For the text-containing cell, return its midpoint in (x, y) coordinate format. 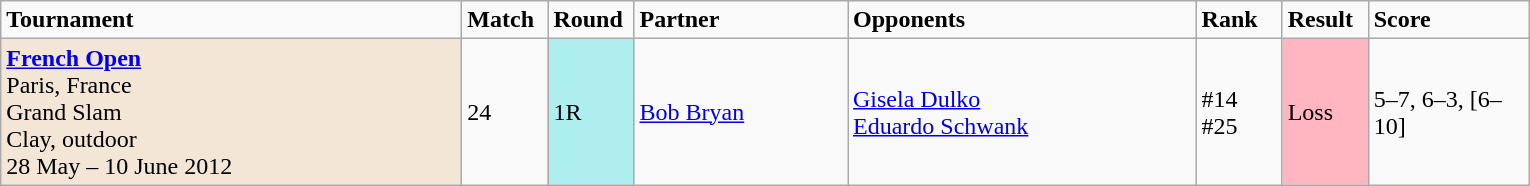
Result (1325, 20)
Gisela Dulko Eduardo Schwank (1022, 112)
Score (1448, 20)
Tournament (232, 20)
1R (591, 112)
24 (505, 112)
Match (505, 20)
5–7, 6–3, [6–10] (1448, 112)
Opponents (1022, 20)
Loss (1325, 112)
Bob Bryan (741, 112)
Rank (1239, 20)
Partner (741, 20)
Round (591, 20)
#14#25 (1239, 112)
French Open Paris, FranceGrand SlamClay, outdoor28 May – 10 June 2012 (232, 112)
